Determine the [x, y] coordinate at the center of the cell enclosing the given text.  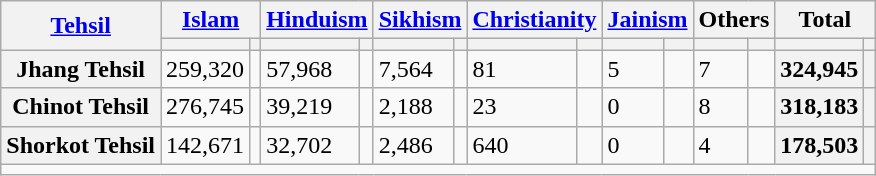
2,188 [413, 107]
4 [720, 145]
32,702 [310, 145]
Christianity [534, 20]
2,486 [413, 145]
5 [633, 69]
Sikhism [420, 20]
Shorkot Tehsil [81, 145]
259,320 [206, 69]
Total [825, 20]
Hinduism [317, 20]
276,745 [206, 107]
8 [720, 107]
Others [734, 20]
178,503 [820, 145]
Chinot Tehsil [81, 107]
Islam [211, 20]
81 [522, 69]
39,219 [310, 107]
7 [720, 69]
7,564 [413, 69]
324,945 [820, 69]
23 [522, 107]
57,968 [310, 69]
142,671 [206, 145]
640 [522, 145]
318,183 [820, 107]
Tehsil [81, 26]
Jhang Tehsil [81, 69]
Jainism [648, 20]
